Return the [X, Y] coordinate for the center point of the cell that contains the specified text.  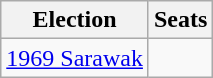
Seats [180, 20]
Election [75, 20]
1969 Sarawak [75, 58]
